Identify which cell holds the provided text, then report its (X, Y) central coordinate. 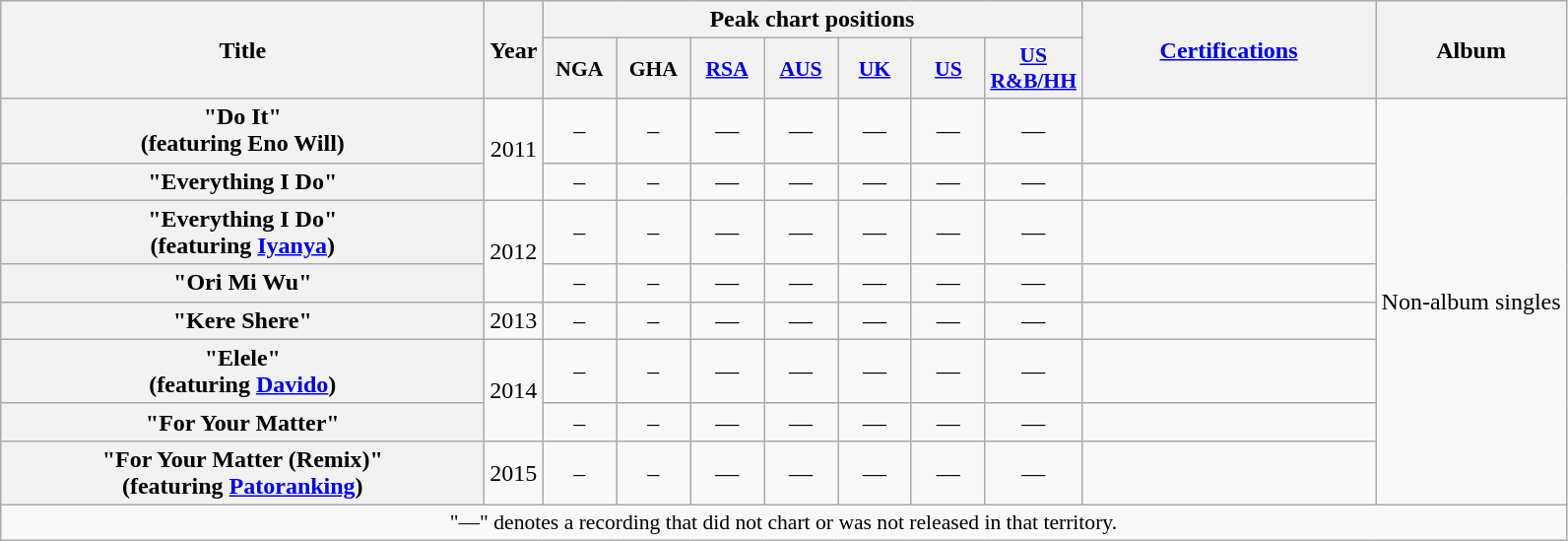
US (947, 69)
USR&B/HH (1033, 69)
2012 (514, 250)
RSA (727, 69)
2014 (514, 390)
2013 (514, 320)
"Ori Mi Wu" (242, 283)
GHA (654, 69)
NGA (579, 69)
AUS (802, 69)
UK (875, 69)
Peak chart positions (812, 20)
"Kere Shere" (242, 320)
"—" denotes a recording that did not chart or was not released in that territory. (784, 522)
Non-album singles (1471, 302)
"For Your Matter (Remix)"(featuring Patoranking) (242, 473)
"Everything I Do" (242, 181)
2011 (514, 150)
"Everything I Do"(featuring Iyanya) (242, 233)
Title (242, 49)
"For Your Matter" (242, 422)
Album (1471, 49)
"Do It"(featuring Eno Will) (242, 130)
2015 (514, 473)
"Elele"(featuring Davido) (242, 371)
Certifications (1229, 49)
Year (514, 49)
